Extract the [X, Y] coordinate from the center of the cell holding the provided text.  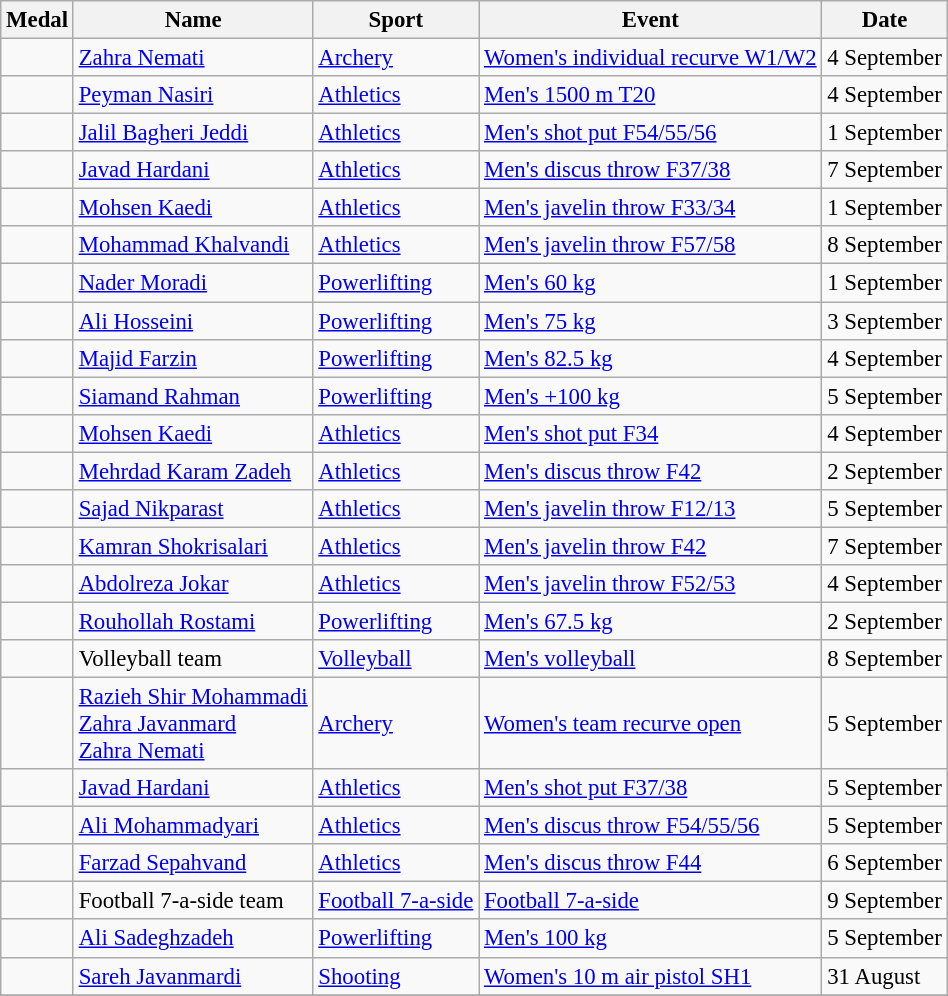
Abdolreza Jokar [193, 584]
Sport [396, 20]
Medal [38, 20]
Men's 100 kg [650, 939]
Men's 67.5 kg [650, 621]
Sareh Javanmardi [193, 976]
Women's 10 m air pistol SH1 [650, 976]
Farzad Sepahvand [193, 863]
Name [193, 20]
Men's 75 kg [650, 321]
Men's volleyball [650, 659]
31 August [884, 976]
Rouhollah Rostami [193, 621]
Men's javelin throw F57/58 [650, 245]
Volleyball team [193, 659]
Men's discus throw F37/38 [650, 170]
Siamand Rahman [193, 396]
Ali Mohammadyari [193, 826]
Majid Farzin [193, 358]
Football 7-a-side team [193, 901]
6 September [884, 863]
Mehrdad Karam Zadeh [193, 471]
Women's individual recurve W1/W2 [650, 58]
Men's discus throw F54/55/56 [650, 826]
Men's shot put F54/55/56 [650, 133]
Men's 82.5 kg [650, 358]
Men's discus throw F42 [650, 471]
Men's 1500 m T20 [650, 95]
Sajad Nikparast [193, 509]
Shooting [396, 976]
Date [884, 20]
Event [650, 20]
Men's shot put F37/38 [650, 788]
Men's +100 kg [650, 396]
Men's 60 kg [650, 283]
Zahra Nemati [193, 58]
Men's javelin throw F52/53 [650, 584]
Men's javelin throw F33/34 [650, 208]
3 September [884, 321]
Peyman Nasiri [193, 95]
Men's javelin throw F42 [650, 546]
Mohammad Khalvandi [193, 245]
Nader Moradi [193, 283]
Ali Sadeghzadeh [193, 939]
Jalil Bagheri Jeddi [193, 133]
Men's discus throw F44 [650, 863]
Razieh Shir MohammadiZahra JavanmardZahra Nemati [193, 724]
9 September [884, 901]
Ali Hosseini [193, 321]
Kamran Shokrisalari [193, 546]
Women's team recurve open [650, 724]
Men's shot put F34 [650, 433]
Men's javelin throw F12/13 [650, 509]
Volleyball [396, 659]
